Identify which cell holds the provided text, then report its [X, Y] central coordinate. 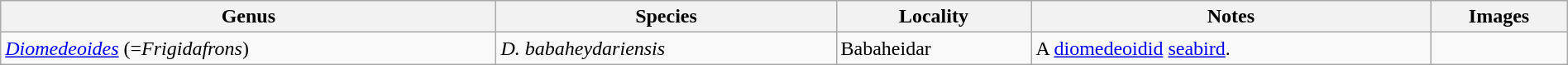
Images [1499, 17]
Genus [248, 17]
Locality [934, 17]
Babaheidar [934, 48]
A diomedeoidid seabird. [1231, 48]
Diomedeoides (=Frigidafrons) [248, 48]
Species [667, 17]
Notes [1231, 17]
D. babaheydariensis [667, 48]
